Return [X, Y] of the center of cell containing provided text 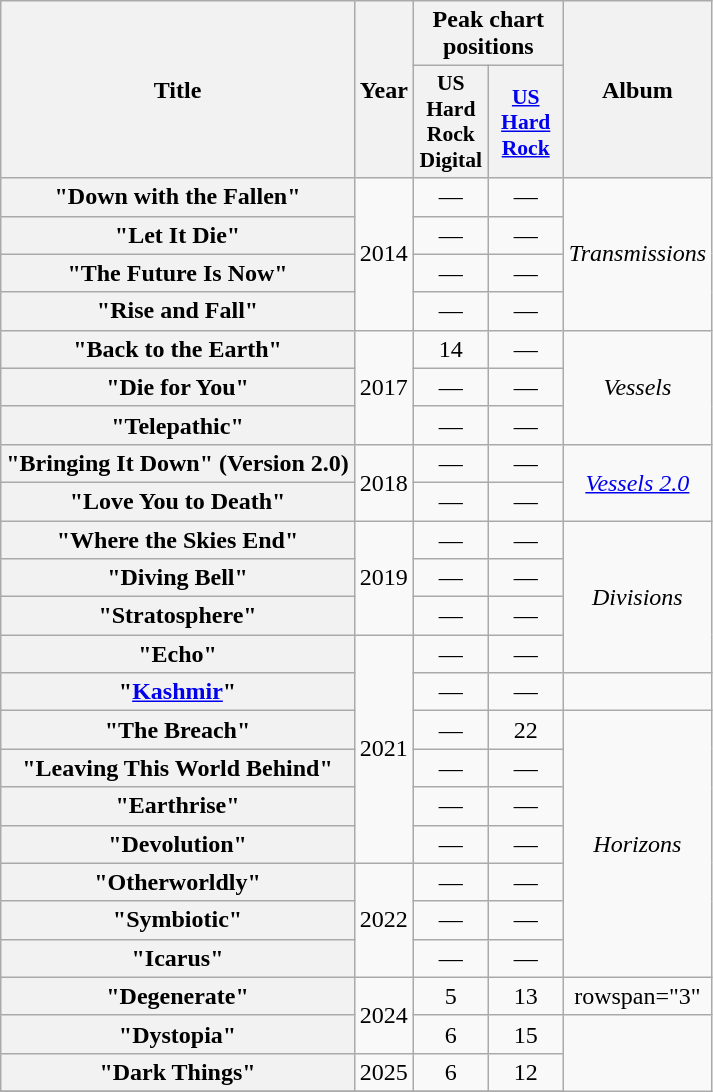
"Where the Skies End" [178, 539]
2017 [384, 387]
2018 [384, 482]
2014 [384, 254]
12 [526, 1072]
"The Future Is Now" [178, 273]
"Telepathic" [178, 425]
"Degenerate" [178, 996]
15 [526, 1034]
"Echo" [178, 654]
"Diving Bell" [178, 578]
"Symbiotic" [178, 920]
"Devolution" [178, 844]
"Die for You" [178, 387]
Title [178, 90]
"Down with the Fallen" [178, 197]
US Hard Rock Digital [450, 122]
"Love You to Death" [178, 501]
Vessels [637, 387]
2024 [384, 1015]
14 [450, 349]
Vessels 2.0 [637, 482]
"Bringing It Down" (Version 2.0) [178, 463]
"Leaving This World Behind" [178, 768]
US Hard Rock [526, 122]
5 [450, 996]
"Dark Things" [178, 1072]
"Back to the Earth" [178, 349]
"Kashmir" [178, 692]
Transmissions [637, 254]
"Let It Die" [178, 235]
Horizons [637, 844]
2022 [384, 920]
"Earthrise" [178, 806]
Album [637, 90]
"The Breach" [178, 730]
rowspan="3" [637, 996]
"Dystopia" [178, 1034]
2025 [384, 1072]
2021 [384, 749]
22 [526, 730]
Divisions [637, 596]
"Rise and Fall" [178, 311]
Peak chart positions [488, 34]
"Otherworldly" [178, 882]
Year [384, 90]
"Stratosphere" [178, 616]
13 [526, 996]
2019 [384, 577]
"Icarus" [178, 958]
